Provide the [X, Y] coordinate of the cell's center where the given text is located.  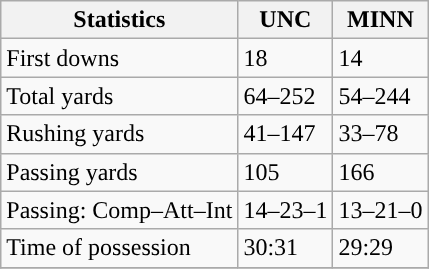
Passing yards [120, 172]
14–23–1 [286, 210]
Passing: Comp–Att–Int [120, 210]
64–252 [286, 96]
29:29 [380, 248]
41–147 [286, 134]
30:31 [286, 248]
14 [380, 58]
Rushing yards [120, 134]
33–78 [380, 134]
13–21–0 [380, 210]
First downs [120, 58]
MINN [380, 20]
Time of possession [120, 248]
18 [286, 58]
54–244 [380, 96]
Statistics [120, 20]
Total yards [120, 96]
105 [286, 172]
UNC [286, 20]
166 [380, 172]
